Identify which cell holds the provided text, then report its (X, Y) central coordinate. 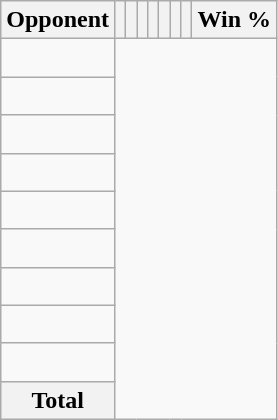
Opponent (58, 20)
Total (58, 400)
Win % (234, 20)
